Find where the given text appears and provide that cell's center as (x, y) coordinate. 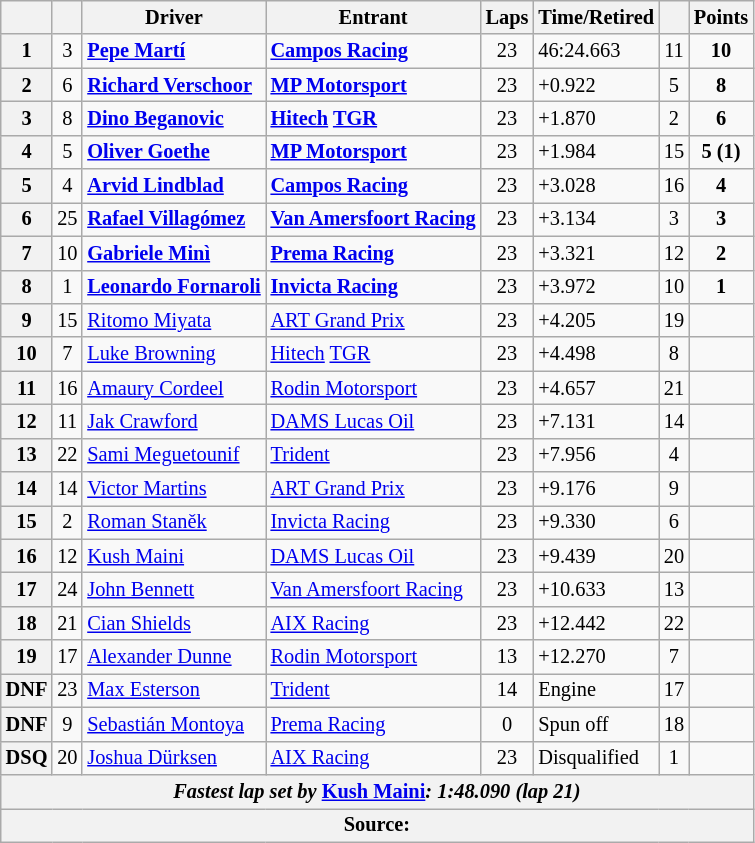
5 (1) (721, 152)
+3.134 (596, 219)
+3.028 (596, 186)
Luke Browning (174, 354)
+12.442 (596, 623)
+12.270 (596, 657)
Time/Retired (596, 17)
+3.321 (596, 253)
Laps (508, 17)
Gabriele Minì (174, 253)
Oliver Goethe (174, 152)
+4.657 (596, 388)
Rafael Villagómez (174, 219)
Cian Shields (174, 623)
+7.956 (596, 455)
Disqualified (596, 758)
Arvid Lindblad (174, 186)
+1.870 (596, 118)
Kush Maini (174, 556)
John Bennett (174, 589)
Joshua Dürksen (174, 758)
Engine (596, 690)
Source: (377, 825)
Amaury Cordeel (174, 388)
Points (721, 17)
Driver (174, 17)
Sebastián Montoya (174, 724)
Fastest lap set by Kush Maini: 1:48.090 (lap 21) (377, 791)
Richard Verschoor (174, 85)
Alexander Dunne (174, 657)
+10.633 (596, 589)
+9.439 (596, 556)
Pepe Martí (174, 51)
0 (508, 724)
Victor Martins (174, 489)
Ritomo Miyata (174, 320)
46:24.663 (596, 51)
Entrant (374, 17)
+4.205 (596, 320)
+9.176 (596, 489)
+0.922 (596, 85)
Dino Beganovic (174, 118)
24 (67, 589)
Max Esterson (174, 690)
25 (67, 219)
Sami Meguetounif (174, 455)
+7.131 (596, 421)
+1.984 (596, 152)
Jak Crawford (174, 421)
Spun off (596, 724)
+9.330 (596, 522)
+3.972 (596, 287)
+4.498 (596, 354)
Leonardo Fornaroli (174, 287)
DSQ (27, 758)
Roman Staněk (174, 522)
